Pinpoint the cell where the given text exists, returning its [x, y] midpoint coordinate. 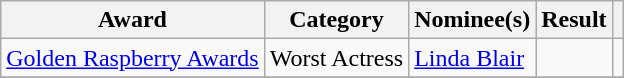
Linda Blair [472, 58]
Result [574, 20]
Worst Actress [336, 58]
Award [132, 20]
Nominee(s) [472, 20]
Category [336, 20]
Golden Raspberry Awards [132, 58]
